Output the (X, Y) coordinate of the center of the cell containing the given text.  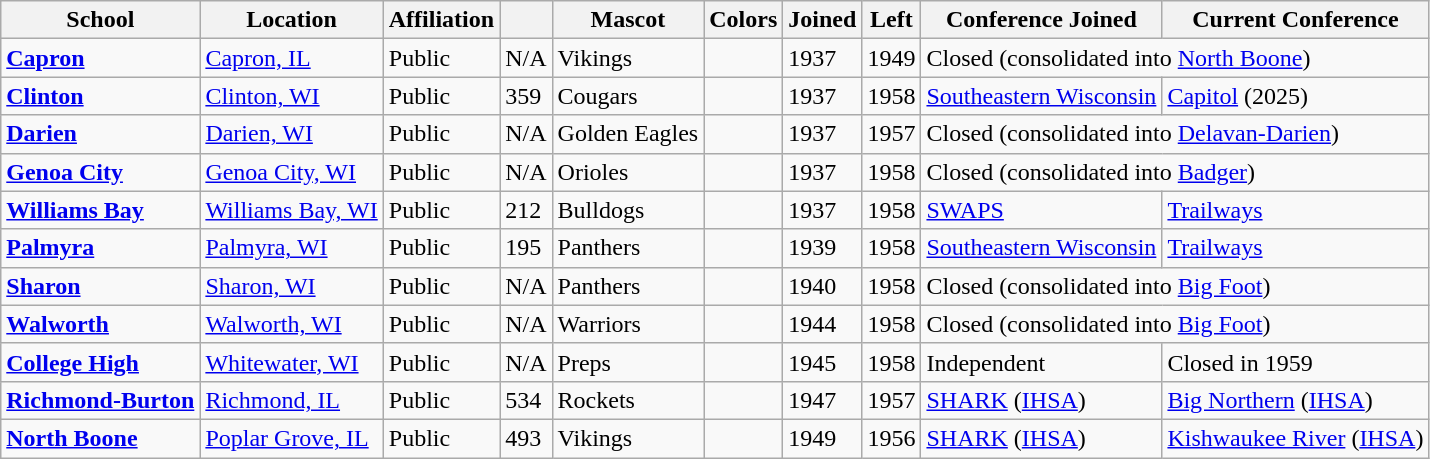
212 (526, 210)
1947 (822, 400)
1956 (892, 438)
Affiliation (441, 20)
Capitol (2025) (1296, 96)
Preps (628, 362)
Location (292, 20)
Walworth, WI (292, 324)
Walworth (100, 324)
Palmyra, WI (292, 248)
Sharon, WI (292, 286)
Current Conference (1296, 20)
Capron (100, 58)
Mascot (628, 20)
Williams Bay, WI (292, 210)
Bulldogs (628, 210)
Poplar Grove, IL (292, 438)
Rockets (628, 400)
Joined (822, 20)
Capron, IL (292, 58)
Closed (consolidated into North Boone) (1175, 58)
Orioles (628, 172)
Warriors (628, 324)
Conference Joined (1042, 20)
Cougars (628, 96)
Whitewater, WI (292, 362)
1939 (822, 248)
Darien (100, 134)
Genoa City (100, 172)
Independent (1042, 362)
1945 (822, 362)
Clinton, WI (292, 96)
Palmyra (100, 248)
1940 (822, 286)
SWAPS (1042, 210)
Richmond, IL (292, 400)
College High (100, 362)
School (100, 20)
Williams Bay (100, 210)
Kishwaukee River (IHSA) (1296, 438)
Colors (744, 20)
Darien, WI (292, 134)
Clinton (100, 96)
Richmond-Burton (100, 400)
North Boone (100, 438)
Genoa City, WI (292, 172)
493 (526, 438)
534 (526, 400)
195 (526, 248)
Closed in 1959 (1296, 362)
1944 (822, 324)
Sharon (100, 286)
Left (892, 20)
Closed (consolidated into Delavan-Darien) (1175, 134)
Big Northern (IHSA) (1296, 400)
Closed (consolidated into Badger) (1175, 172)
359 (526, 96)
Golden Eagles (628, 134)
